For the text-containing cell, return its midpoint in (X, Y) coordinate format. 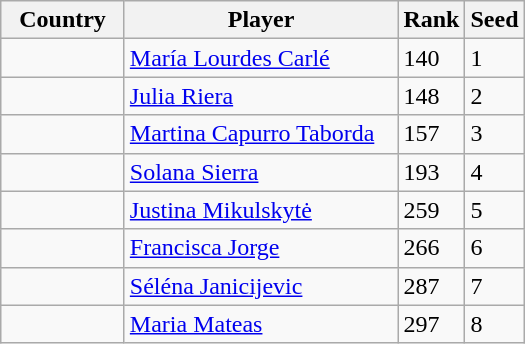
193 (432, 172)
Francisca Jorge (261, 248)
Country (63, 20)
8 (494, 324)
148 (432, 96)
Justina Mikulskytė (261, 210)
Séléna Janicijevic (261, 286)
Martina Capurro Taborda (261, 134)
Solana Sierra (261, 172)
7 (494, 286)
6 (494, 248)
287 (432, 286)
297 (432, 324)
Player (261, 20)
259 (432, 210)
5 (494, 210)
Rank (432, 20)
2 (494, 96)
María Lourdes Carlé (261, 58)
266 (432, 248)
Julia Riera (261, 96)
4 (494, 172)
3 (494, 134)
Maria Mateas (261, 324)
Seed (494, 20)
157 (432, 134)
1 (494, 58)
140 (432, 58)
